From the cell containing the given text, extract its center point as [X, Y] coordinate. 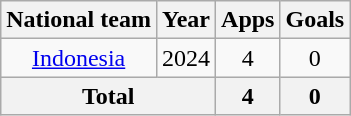
Indonesia [79, 58]
Total [108, 96]
2024 [186, 58]
Apps [248, 20]
Year [186, 20]
National team [79, 20]
Goals [315, 20]
